Extract the [X, Y] coordinate from the center of the cell holding the provided text.  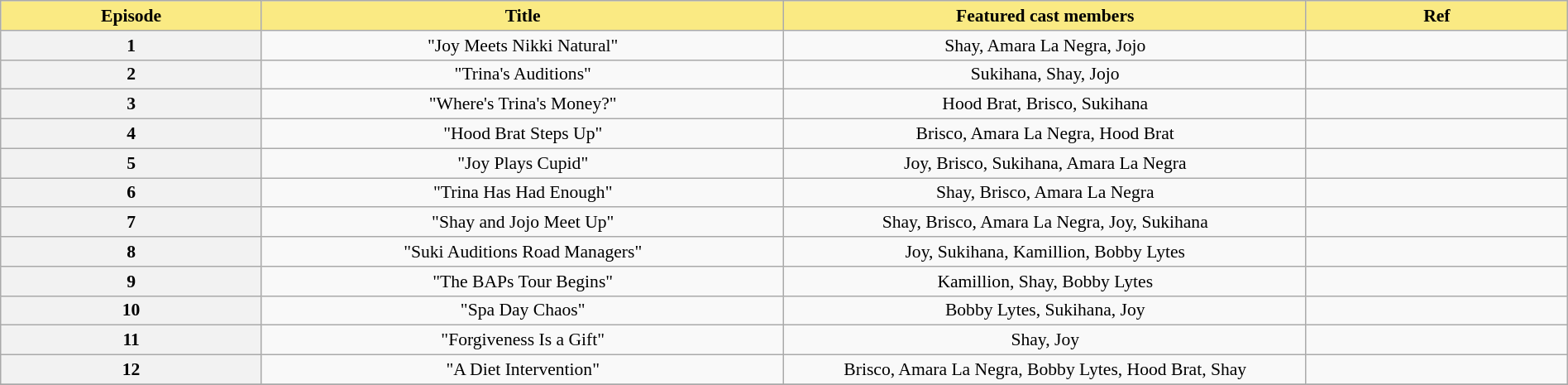
4 [131, 134]
Hood Brat, Brisco, Sukihana [1045, 104]
5 [131, 163]
Title [523, 16]
2 [131, 75]
"Joy Meets Nikki Natural" [523, 46]
"The BAPs Tour Begins" [523, 282]
Bobby Lytes, Sukihana, Joy [1045, 310]
9 [131, 282]
12 [131, 370]
Joy, Sukihana, Kamillion, Bobby Lytes [1045, 252]
Brisco, Amara La Negra, Hood Brat [1045, 134]
Kamillion, Shay, Bobby Lytes [1045, 282]
Brisco, Amara La Negra, Bobby Lytes, Hood Brat, Shay [1045, 370]
10 [131, 310]
"Forgiveness Is a Gift" [523, 340]
Ref [1437, 16]
"Hood Brat Steps Up" [523, 134]
Episode [131, 16]
"Trina Has Had Enough" [523, 193]
Shay, Joy [1045, 340]
1 [131, 46]
"A Diet Intervention" [523, 370]
Shay, Amara La Negra, Jojo [1045, 46]
"Where's Trina's Money?" [523, 104]
"Suki Auditions Road Managers" [523, 252]
7 [131, 223]
3 [131, 104]
Joy, Brisco, Sukihana, Amara La Negra [1045, 163]
"Spa Day Chaos" [523, 310]
Shay, Brisco, Amara La Negra [1045, 193]
Shay, Brisco, Amara La Negra, Joy, Sukihana [1045, 223]
"Trina's Auditions" [523, 75]
8 [131, 252]
Sukihana, Shay, Jojo [1045, 75]
"Shay and Jojo Meet Up" [523, 223]
6 [131, 193]
Featured cast members [1045, 16]
11 [131, 340]
"Joy Plays Cupid" [523, 163]
